From the cell containing the given text, extract its center point as (x, y) coordinate. 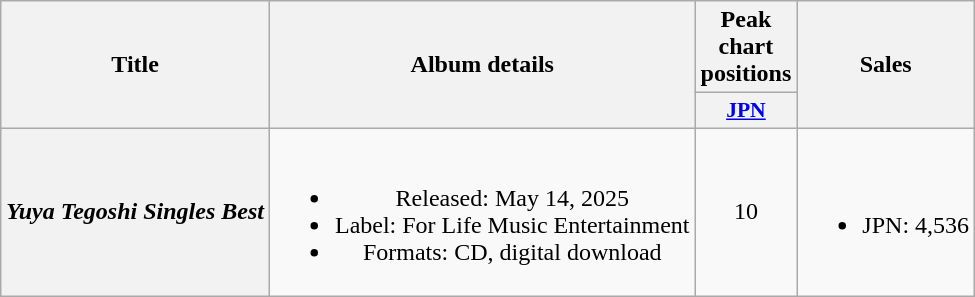
Title (136, 65)
Album details (482, 65)
Sales (886, 65)
Released: May 14, 2025Label: For Life Music EntertainmentFormats: CD, digital download (482, 212)
JPN (746, 111)
JPN: 4,536 (886, 212)
Yuya Tegoshi Singles Best (136, 212)
10 (746, 212)
Peak chart positions (746, 47)
